Detect which cell encompasses the target text, then output its (x, y) center coordinate. 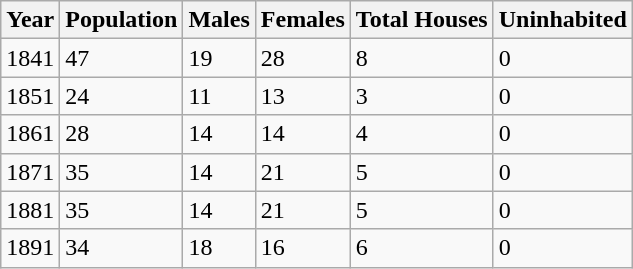
1851 (30, 96)
3 (422, 96)
1871 (30, 172)
Year (30, 20)
16 (302, 248)
47 (122, 58)
34 (122, 248)
1861 (30, 134)
1881 (30, 210)
Uninhabited (562, 20)
24 (122, 96)
Females (302, 20)
13 (302, 96)
Males (219, 20)
1891 (30, 248)
18 (219, 248)
19 (219, 58)
11 (219, 96)
1841 (30, 58)
8 (422, 58)
6 (422, 248)
4 (422, 134)
Population (122, 20)
Total Houses (422, 20)
